Identify which cell holds the provided text, then report its [x, y] central coordinate. 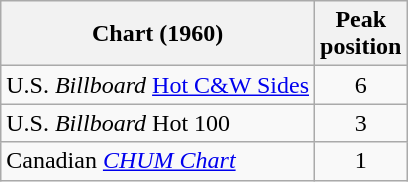
3 [361, 123]
1 [361, 161]
U.S. Billboard Hot C&W Sides [158, 85]
6 [361, 85]
Peakposition [361, 34]
Chart (1960) [158, 34]
Canadian CHUM Chart [158, 161]
U.S. Billboard Hot 100 [158, 123]
